For the text-containing cell, return its midpoint in (x, y) coordinate format. 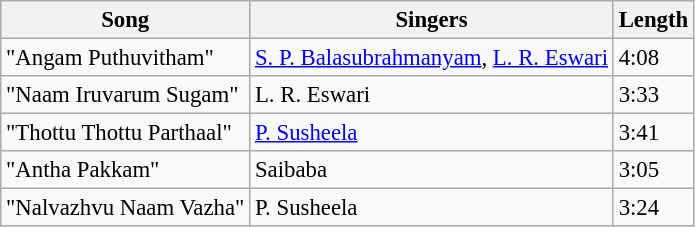
"Naam Iruvarum Sugam" (126, 95)
Saibaba (432, 170)
Singers (432, 20)
4:08 (653, 58)
3:24 (653, 208)
S. P. Balasubrahmanyam, L. R. Eswari (432, 58)
Length (653, 20)
3:05 (653, 170)
Song (126, 20)
L. R. Eswari (432, 95)
"Angam Puthuvitham" (126, 58)
"Thottu Thottu Parthaal" (126, 133)
3:41 (653, 133)
"Nalvazhvu Naam Vazha" (126, 208)
3:33 (653, 95)
"Antha Pakkam" (126, 170)
